Locate the cell with the specified text and output its [x, y] center coordinate. 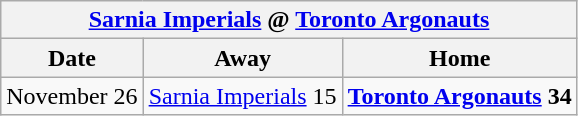
Sarnia Imperials 15 [242, 96]
November 26 [72, 96]
Date [72, 58]
Sarnia Imperials @ Toronto Argonauts [289, 20]
Toronto Argonauts 34 [460, 96]
Home [460, 58]
Away [242, 58]
